Determine the (x, y) coordinate at the center of the cell enclosing the given text.  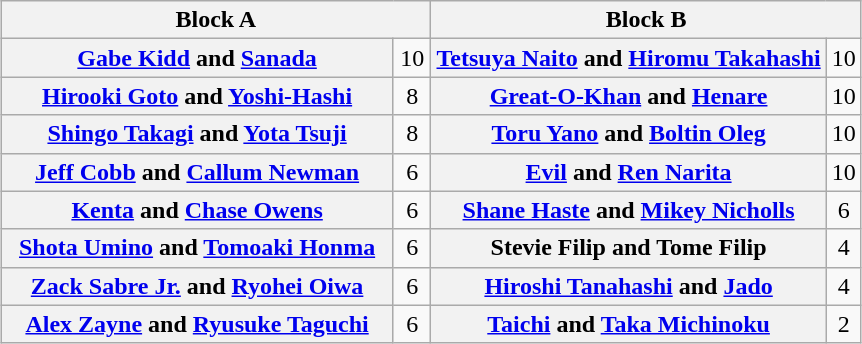
Toru Yano and Boltin Oleg (628, 134)
Zack Sabre Jr. and Ryohei Oiwa (198, 286)
Block B (646, 20)
Shota Umino and Tomoaki Honma (198, 248)
Shingo Takagi and Yota Tsuji (198, 134)
Stevie Filip and Tome Filip (628, 248)
Great-O-Khan and Henare (628, 96)
Jeff Cobb and Callum Newman (198, 172)
Gabe Kidd and Sanada (198, 58)
Taichi and Taka Michinoku (628, 324)
Hirooki Goto and Yoshi-Hashi (198, 96)
Evil and Ren Narita (628, 172)
Alex Zayne and Ryusuke Taguchi (198, 324)
Shane Haste and Mikey Nicholls (628, 210)
2 (844, 324)
Hiroshi Tanahashi and Jado (628, 286)
Kenta and Chase Owens (198, 210)
Tetsuya Naito and Hiromu Takahashi (628, 58)
Block A (216, 20)
